Return the (x, y) coordinate for the center point of the cell that contains the specified text.  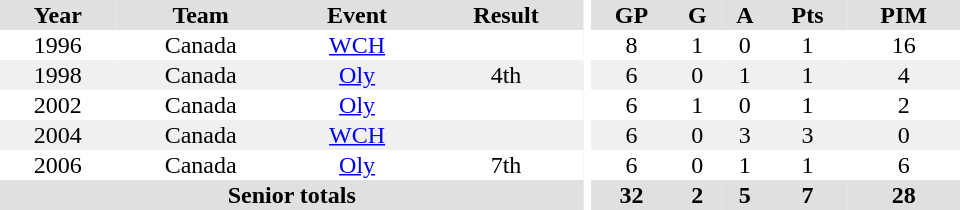
28 (904, 195)
Result (506, 15)
G (698, 15)
Team (201, 15)
Event (358, 15)
4 (904, 75)
GP (631, 15)
16 (904, 45)
PIM (904, 15)
1998 (58, 75)
4th (506, 75)
7th (506, 165)
A (745, 15)
1996 (58, 45)
Year (58, 15)
8 (631, 45)
2006 (58, 165)
32 (631, 195)
2002 (58, 105)
5 (745, 195)
7 (808, 195)
2004 (58, 135)
Senior totals (292, 195)
Pts (808, 15)
